Search for the cell housing the specified text and yield its [x, y] center coordinate. 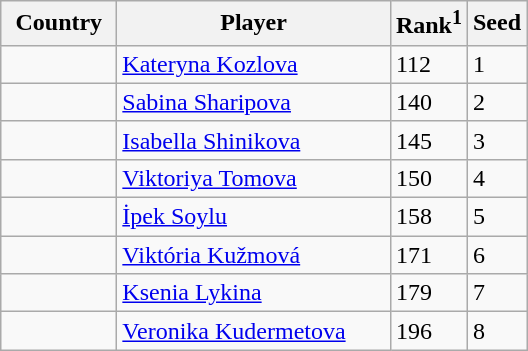
Veronika Kudermetova [254, 331]
3 [496, 140]
1 [496, 64]
2 [496, 102]
179 [428, 293]
6 [496, 255]
İpek Soylu [254, 217]
Rank1 [428, 24]
196 [428, 331]
Player [254, 24]
140 [428, 102]
Viktória Kužmová [254, 255]
158 [428, 217]
Viktoriya Tomova [254, 178]
8 [496, 331]
171 [428, 255]
7 [496, 293]
Ksenia Lykina [254, 293]
Kateryna Kozlova [254, 64]
112 [428, 64]
Sabina Sharipova [254, 102]
Seed [496, 24]
Isabella Shinikova [254, 140]
150 [428, 178]
Country [59, 24]
145 [428, 140]
5 [496, 217]
4 [496, 178]
